Detect which cell encompasses the target text, then output its [X, Y] center coordinate. 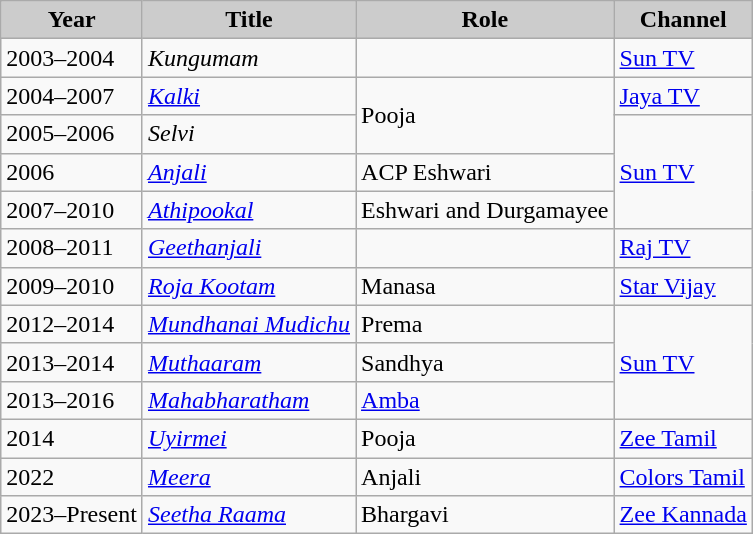
ACP Eshwari [486, 172]
2004–2007 [72, 96]
2022 [72, 477]
Athipookal [248, 210]
2008–2011 [72, 248]
Zee Tamil [683, 438]
Zee Kannada [683, 515]
Geethanjali [248, 248]
Eshwari and Durgamayee [486, 210]
2014 [72, 438]
Muthaaram [248, 362]
Role [486, 20]
2013–2014 [72, 362]
Prema [486, 324]
2012–2014 [72, 324]
Kalki [248, 96]
Amba [486, 400]
Jaya TV [683, 96]
Selvi [248, 134]
2007–2010 [72, 210]
Star Vijay [683, 286]
Bhargavi [486, 515]
2023–Present [72, 515]
Mundhanai Mudichu [248, 324]
2006 [72, 172]
2005–2006 [72, 134]
Sandhya [486, 362]
2013–2016 [72, 400]
Year [72, 20]
Roja Kootam [248, 286]
Colors Tamil [683, 477]
Title [248, 20]
Channel [683, 20]
Manasa [486, 286]
Uyirmei [248, 438]
Meera [248, 477]
Seetha Raama [248, 515]
Mahabharatham [248, 400]
Raj TV [683, 248]
2009–2010 [72, 286]
Kungumam [248, 58]
2003–2004 [72, 58]
